Capture the cell that displays the provided text and extract its (X, Y) central coordinate. 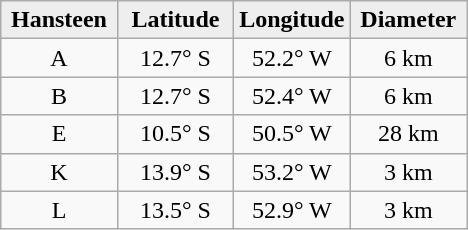
K (59, 172)
E (59, 134)
13.5° S (175, 210)
52.2° W (292, 58)
Longitude (292, 20)
52.9° W (292, 210)
Hansteen (59, 20)
B (59, 96)
Latitude (175, 20)
A (59, 58)
28 km (408, 134)
52.4° W (292, 96)
10.5° S (175, 134)
L (59, 210)
50.5° W (292, 134)
Diameter (408, 20)
13.9° S (175, 172)
53.2° W (292, 172)
